From the cell containing the given text, extract its center point as (X, Y) coordinate. 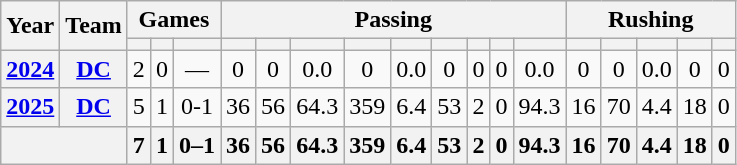
— (196, 69)
Year (30, 26)
Rushing (650, 20)
0–1 (196, 145)
Games (174, 20)
Team (94, 26)
Passing (394, 20)
0-1 (196, 107)
5 (138, 107)
2025 (30, 107)
2024 (30, 69)
7 (138, 145)
